From the cell containing the given text, extract its center point as [X, Y] coordinate. 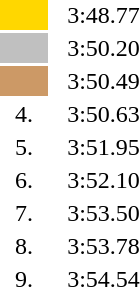
7. [24, 213]
4. [24, 114]
8. [24, 246]
6. [24, 180]
5. [24, 147]
